From the cell containing the given text, extract its center point as [x, y] coordinate. 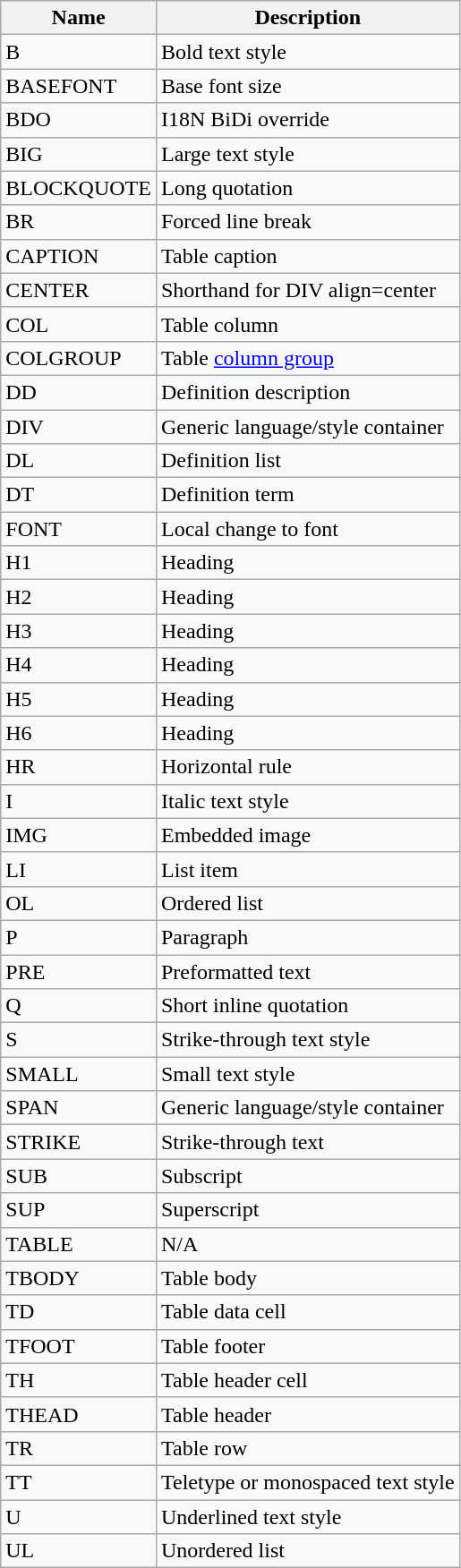
Definition list [308, 461]
H6 [79, 733]
BR [79, 222]
TR [79, 1448]
BASEFONT [79, 86]
TT [79, 1482]
TBODY [79, 1278]
Bold text style [308, 52]
PRE [79, 971]
Table column group [308, 358]
Paragraph [308, 937]
Table header [308, 1414]
Table caption [308, 256]
HR [79, 767]
STRIKE [79, 1142]
Forced line break [308, 222]
DD [79, 392]
P [79, 937]
OL [79, 903]
Unordered list [308, 1551]
Table header cell [308, 1380]
Superscript [308, 1210]
DL [79, 461]
TFOOT [79, 1346]
List item [308, 869]
I18N BiDi override [308, 120]
SMALL [79, 1074]
H1 [79, 563]
H4 [79, 665]
Table data cell [308, 1312]
Description [308, 18]
TH [79, 1380]
Local change to font [308, 529]
Underlined text style [308, 1517]
Embedded image [308, 835]
CAPTION [79, 256]
H3 [79, 631]
H5 [79, 699]
Strike-through text [308, 1142]
DIV [79, 427]
FONT [79, 529]
COL [79, 324]
Short inline quotation [308, 1006]
TD [79, 1312]
Strike-through text style [308, 1040]
S [79, 1040]
U [79, 1517]
Table footer [308, 1346]
Table column [308, 324]
Definition description [308, 392]
Subscript [308, 1176]
Long quotation [308, 188]
BLOCKQUOTE [79, 188]
Table row [308, 1448]
COLGROUP [79, 358]
H2 [79, 597]
Name [79, 18]
TABLE [79, 1244]
B [79, 52]
Italic text style [308, 801]
CENTER [79, 290]
Large text style [308, 154]
Ordered list [308, 903]
Horizontal rule [308, 767]
Definition term [308, 495]
Base font size [308, 86]
THEAD [79, 1414]
I [79, 801]
IMG [79, 835]
Preformatted text [308, 971]
LI [79, 869]
Q [79, 1006]
BDO [79, 120]
BIG [79, 154]
Small text style [308, 1074]
SPAN [79, 1108]
UL [79, 1551]
N/A [308, 1244]
SUP [79, 1210]
Teletype or monospaced text style [308, 1482]
DT [79, 495]
Table body [308, 1278]
Shorthand for DIV align=center [308, 290]
SUB [79, 1176]
